Provide the [X, Y] coordinate of the cell's center where the given text is located.  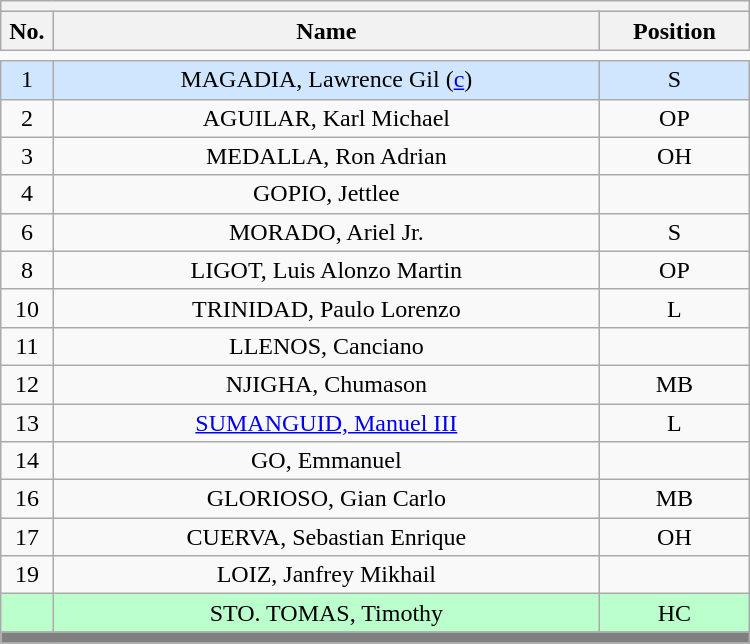
LIGOT, Luis Alonzo Martin [326, 270]
MAGADIA, Lawrence Gil (c) [326, 80]
GOPIO, Jettlee [326, 194]
2 [27, 118]
13 [27, 423]
HC [675, 613]
MEDALLA, Ron Adrian [326, 156]
SUMANGUID, Manuel III [326, 423]
Name [326, 31]
12 [27, 384]
14 [27, 461]
No. [27, 31]
3 [27, 156]
17 [27, 537]
GLORIOSO, Gian Carlo [326, 499]
11 [27, 346]
GO, Emmanuel [326, 461]
LLENOS, Canciano [326, 346]
NJIGHA, Chumason [326, 384]
Position [675, 31]
MORADO, Ariel Jr. [326, 232]
CUERVA, Sebastian Enrique [326, 537]
4 [27, 194]
10 [27, 308]
STO. TOMAS, Timothy [326, 613]
1 [27, 80]
6 [27, 232]
TRINIDAD, Paulo Lorenzo [326, 308]
8 [27, 270]
AGUILAR, Karl Michael [326, 118]
LOIZ, Janfrey Mikhail [326, 575]
19 [27, 575]
16 [27, 499]
